Extract the [x, y] coordinate from the center of the cell holding the provided text.  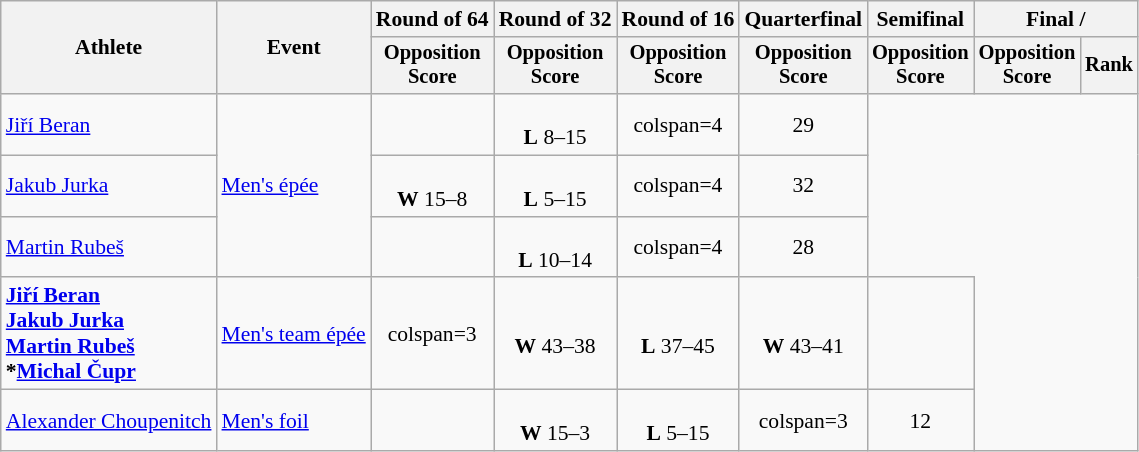
Men's foil [293, 420]
28 [803, 248]
Quarterfinal [803, 19]
12 [920, 420]
W 15–3 [556, 420]
Rank [1109, 66]
L 10–14 [556, 248]
W 43–38 [556, 334]
Round of 16 [678, 19]
W 15–8 [432, 186]
W 43–41 [803, 334]
Round of 32 [556, 19]
Men's team épée [293, 334]
Martin Rubeš [109, 248]
Jakub Jurka [109, 186]
32 [803, 186]
Event [293, 48]
Athlete [109, 48]
29 [803, 124]
L 8–15 [556, 124]
Final / [1056, 19]
Round of 64 [432, 19]
Alexander Choupenitch [109, 420]
Jiří BeranJakub JurkaMartin Rubeš*Michal Čupr [109, 334]
L 37–45 [678, 334]
Men's épée [293, 186]
Jiří Beran [109, 124]
Semifinal [920, 19]
